From the cell containing the given text, extract its center point as (X, Y) coordinate. 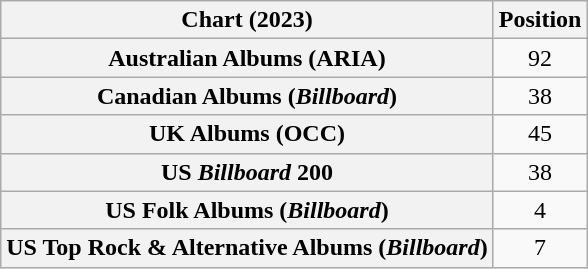
45 (540, 134)
Position (540, 20)
Canadian Albums (Billboard) (247, 96)
Australian Albums (ARIA) (247, 58)
US Folk Albums (Billboard) (247, 210)
US Billboard 200 (247, 172)
US Top Rock & Alternative Albums (Billboard) (247, 248)
92 (540, 58)
UK Albums (OCC) (247, 134)
7 (540, 248)
4 (540, 210)
Chart (2023) (247, 20)
